Identify which cell holds the provided text, then report its [x, y] central coordinate. 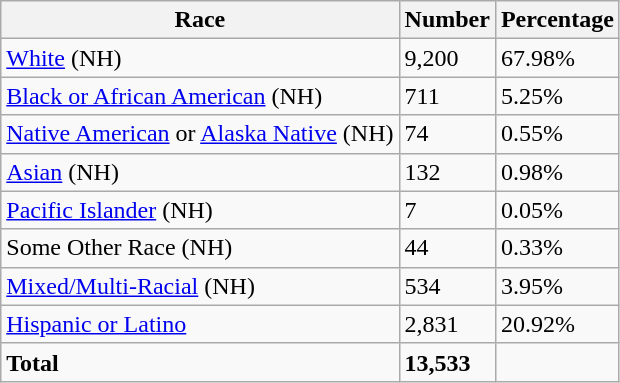
5.25% [557, 96]
0.33% [557, 248]
Total [200, 362]
44 [447, 248]
534 [447, 286]
Black or African American (NH) [200, 96]
0.05% [557, 210]
3.95% [557, 286]
0.55% [557, 134]
0.98% [557, 172]
132 [447, 172]
74 [447, 134]
20.92% [557, 324]
Mixed/Multi-Racial (NH) [200, 286]
White (NH) [200, 58]
Asian (NH) [200, 172]
Pacific Islander (NH) [200, 210]
2,831 [447, 324]
Percentage [557, 20]
Native American or Alaska Native (NH) [200, 134]
Number [447, 20]
67.98% [557, 58]
13,533 [447, 362]
9,200 [447, 58]
711 [447, 96]
7 [447, 210]
Hispanic or Latino [200, 324]
Race [200, 20]
Some Other Race (NH) [200, 248]
